Pinpoint the cell where the given text exists, returning its (x, y) midpoint coordinate. 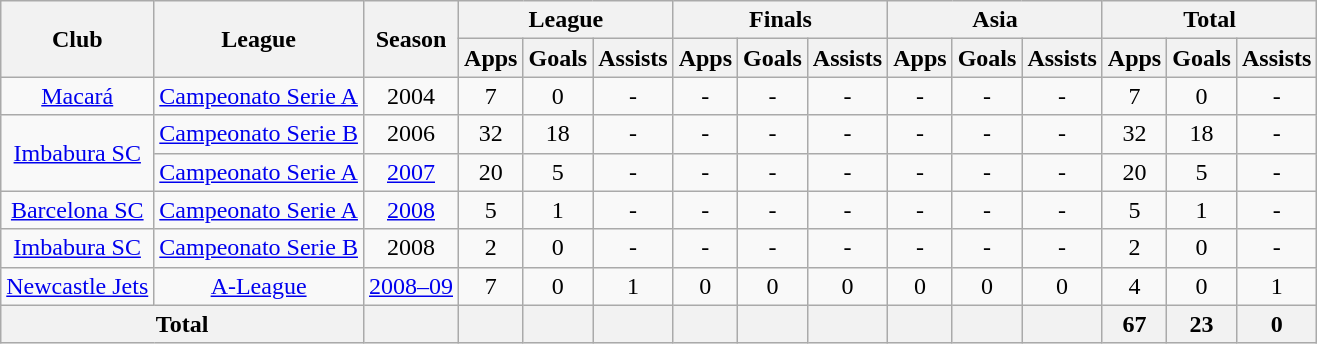
67 (1134, 324)
2007 (410, 172)
Season (410, 39)
A-League (259, 286)
Barcelona SC (78, 210)
23 (1202, 324)
2008–09 (410, 286)
Newcastle Jets (78, 286)
4 (1134, 286)
2006 (410, 134)
Club (78, 39)
Asia (996, 20)
Macará (78, 96)
2004 (410, 96)
Finals (780, 20)
